Detect which cell encompasses the target text, then output its (X, Y) center coordinate. 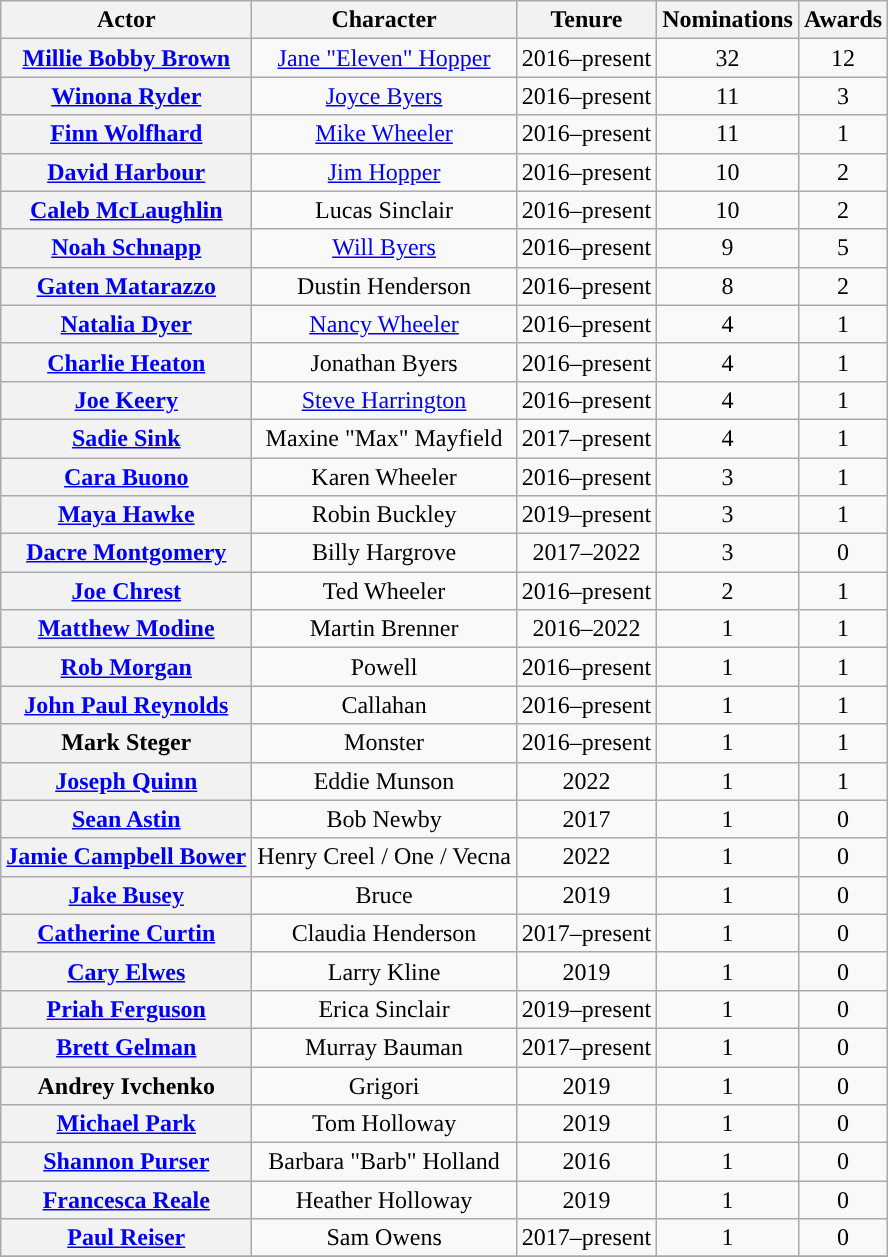
9 (728, 248)
Gaten Matarazzo (126, 286)
Mark Steger (126, 743)
5 (842, 248)
Sadie Sink (126, 438)
2017 (586, 819)
Rob Morgan (126, 667)
Joseph Quinn (126, 781)
Will Byers (384, 248)
Finn Wolfhard (126, 134)
Joe Chrest (126, 591)
Monster (384, 743)
Tenure (586, 20)
Sean Astin (126, 819)
Murray Bauman (384, 1047)
Cara Buono (126, 477)
Bob Newby (384, 819)
Maya Hawke (126, 515)
Francesca Reale (126, 1200)
32 (728, 58)
Sam Owens (384, 1238)
Joe Keery (126, 400)
Michael Park (126, 1124)
Eddie Munson (384, 781)
2017–2022 (586, 553)
Dustin Henderson (384, 286)
Nominations (728, 20)
Billy Hargrove (384, 553)
Dacre Montgomery (126, 553)
Natalia Dyer (126, 324)
Noah Schnapp (126, 248)
Character (384, 20)
Heather Holloway (384, 1200)
Tom Holloway (384, 1124)
Matthew Modine (126, 629)
Brett Gelman (126, 1047)
Awards (842, 20)
Cary Elwes (126, 971)
John Paul Reynolds (126, 705)
Powell (384, 667)
Jake Busey (126, 895)
Shannon Purser (126, 1162)
Jane "Eleven" Hopper (384, 58)
Joyce Byers (384, 96)
Winona Ryder (126, 96)
Jim Hopper (384, 172)
David Harbour (126, 172)
Barbara "Barb" Holland (384, 1162)
12 (842, 58)
Claudia Henderson (384, 933)
Nancy Wheeler (384, 324)
Actor (126, 20)
Ted Wheeler (384, 591)
Karen Wheeler (384, 477)
2016–2022 (586, 629)
Larry Kline (384, 971)
Priah Ferguson (126, 1009)
Bruce (384, 895)
Erica Sinclair (384, 1009)
Henry Creel / One / Vecna (384, 857)
Charlie Heaton (126, 362)
Caleb McLaughlin (126, 210)
Jamie Campbell Bower (126, 857)
Mike Wheeler (384, 134)
Callahan (384, 705)
Catherine Curtin (126, 933)
Robin Buckley (384, 515)
Steve Harrington (384, 400)
Maxine "Max" Mayfield (384, 438)
Paul Reiser (126, 1238)
Millie Bobby Brown (126, 58)
Lucas Sinclair (384, 210)
8 (728, 286)
2016 (586, 1162)
Jonathan Byers (384, 362)
Grigori (384, 1085)
Andrey Ivchenko (126, 1085)
Martin Brenner (384, 629)
